For the text-containing cell, return its midpoint in [X, Y] coordinate format. 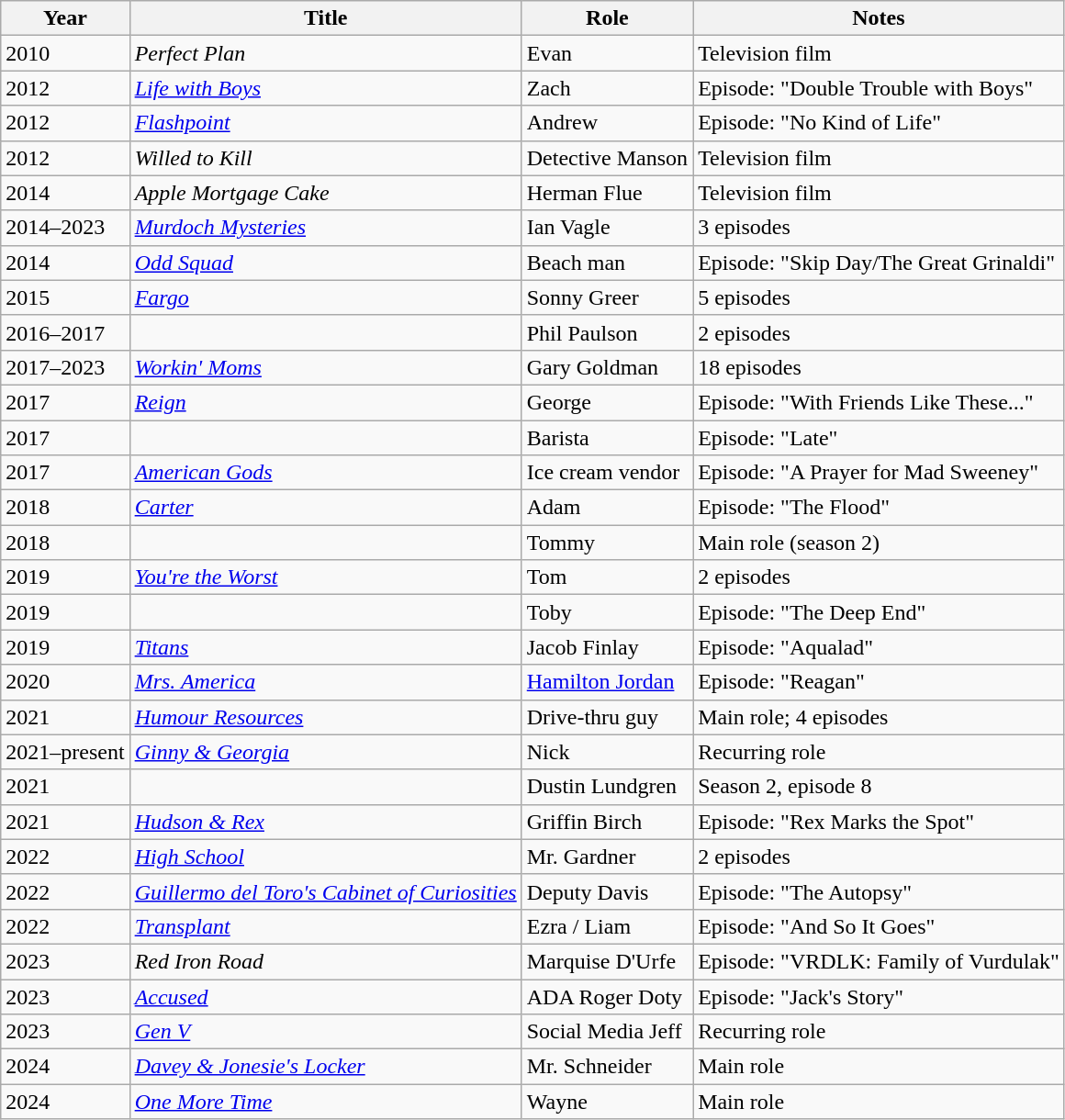
One More Time [325, 1102]
Adam [607, 508]
Phil Paulson [607, 332]
Ian Vagle [607, 228]
Episode: "Jack's Story" [880, 996]
Episode: "VRDLK: Family of Vurdulak" [880, 961]
Apple Mortgage Cake [325, 193]
Title [325, 18]
Perfect Plan [325, 53]
Workin' Moms [325, 367]
Tommy [607, 543]
Ginny & Georgia [325, 752]
Fargo [325, 297]
ADA Roger Doty [607, 996]
Humour Resources [325, 717]
Episode: "The Deep End" [880, 612]
Episode: "With Friends Like These..." [880, 402]
18 episodes [880, 367]
Odd Squad [325, 263]
Hamilton Jordan [607, 682]
Accused [325, 996]
Transplant [325, 926]
Season 2, episode 8 [880, 787]
Jacob Finlay [607, 647]
Zach [607, 88]
Mrs. America [325, 682]
Mr. Gardner [607, 857]
Main role (season 2) [880, 543]
Titans [325, 647]
Andrew [607, 123]
Episode: "The Autopsy" [880, 891]
Willed to Kill [325, 158]
Nick [607, 752]
Reign [325, 402]
Role [607, 18]
Episode: "Double Trouble with Boys" [880, 88]
Episode: "Rex Marks the Spot" [880, 822]
Beach man [607, 263]
Wayne [607, 1102]
2017–2023 [65, 367]
2016–2017 [65, 332]
Flashpoint [325, 123]
Carter [325, 508]
2014–2023 [65, 228]
Episode: "Aqualad" [880, 647]
You're the Worst [325, 577]
Deputy Davis [607, 891]
Gary Goldman [607, 367]
Episode: "No Kind of Life" [880, 123]
Episode: "A Prayer for Mad Sweeney" [880, 473]
Evan [607, 53]
Detective Manson [607, 158]
Year [65, 18]
Drive-thru guy [607, 717]
Mr. Schneider [607, 1067]
Red Iron Road [325, 961]
Ice cream vendor [607, 473]
Davey & Jonesie's Locker [325, 1067]
Episode: "Late" [880, 438]
Murdoch Mysteries [325, 228]
Gen V [325, 1032]
2021–present [65, 752]
Episode: "The Flood" [880, 508]
Ezra / Liam [607, 926]
Griffin Birch [607, 822]
Life with Boys [325, 88]
Episode: "And So It Goes" [880, 926]
Sonny Greer [607, 297]
2010 [65, 53]
George [607, 402]
Social Media Jeff [607, 1032]
American Gods [325, 473]
Guillermo del Toro's Cabinet of Curiosities [325, 891]
Dustin Lundgren [607, 787]
2015 [65, 297]
Tom [607, 577]
Main role; 4 episodes [880, 717]
Episode: "Skip Day/The Great Grinaldi" [880, 263]
Toby [607, 612]
Episode: "Reagan" [880, 682]
Notes [880, 18]
5 episodes [880, 297]
Hudson & Rex [325, 822]
3 episodes [880, 228]
High School [325, 857]
2020 [65, 682]
Barista [607, 438]
Marquise D'Urfe [607, 961]
Herman Flue [607, 193]
